Return [X, Y] of the center of cell containing provided text 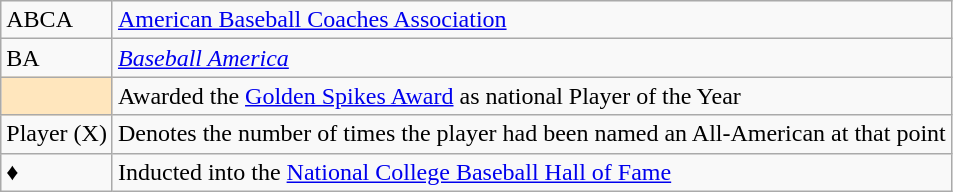
Denotes the number of times the player had been named an All-American at that point [532, 134]
Awarded the Golden Spikes Award as national Player of the Year [532, 96]
Inducted into the National College Baseball Hall of Fame [532, 172]
ABCA [57, 20]
Baseball America [532, 58]
♦ [57, 172]
BA [57, 58]
Player (X) [57, 134]
American Baseball Coaches Association [532, 20]
